For the text-containing cell, return its midpoint in [X, Y] coordinate format. 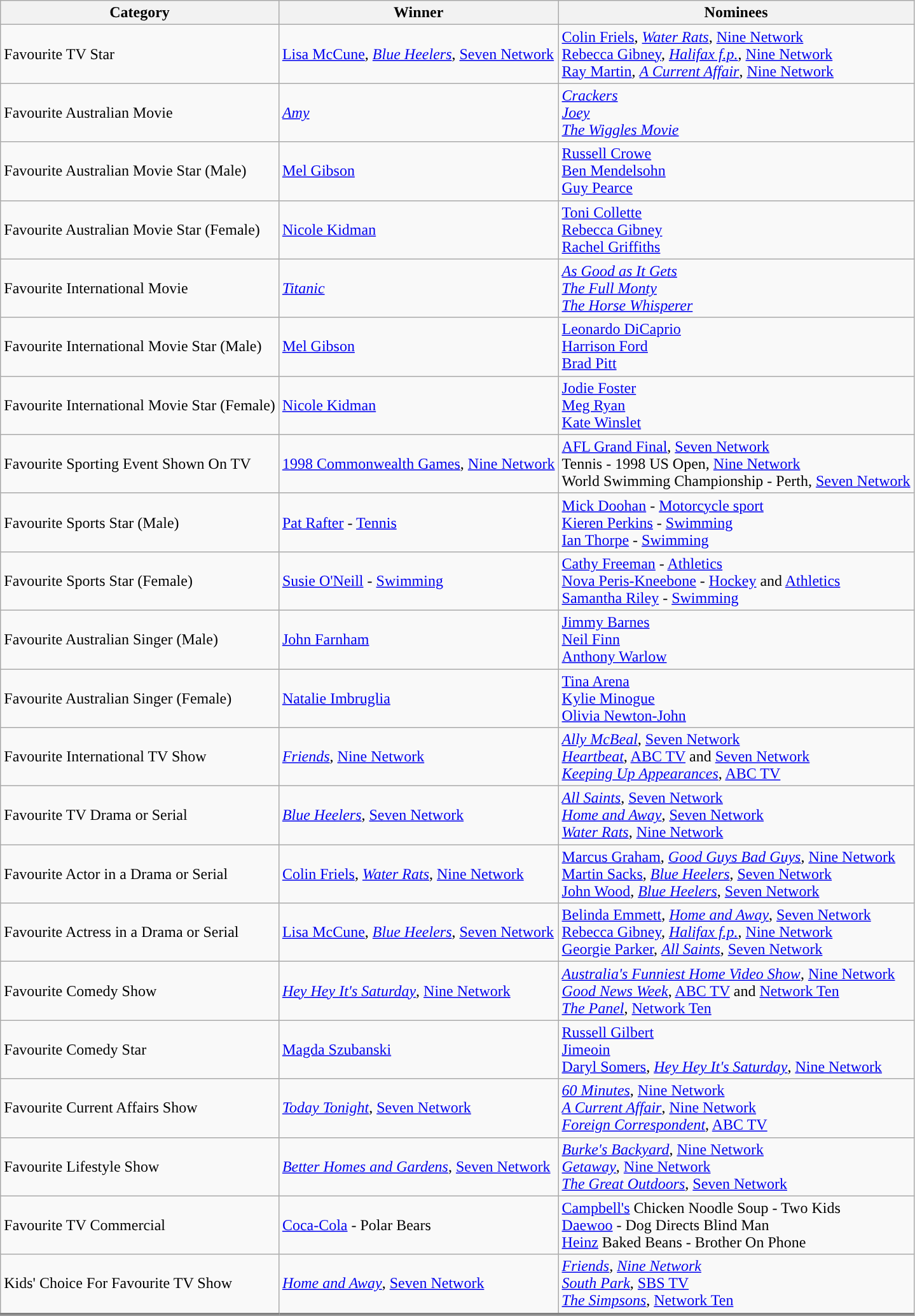
Amy [418, 113]
1998 Commonwealth Games, Nine Network [418, 464]
Cathy Freeman - AthleticsNova Peris-Kneebone - Hockey and AthleticsSamantha Riley - Swimming [736, 581]
Today Tonight, Seven Network [418, 1108]
Colin Friels, Water Rats, Nine Network [418, 874]
Pat Rafter - Tennis [418, 522]
Favourite TV Commercial [140, 1225]
Magda Szubanski [418, 1049]
Favourite Sports Star (Female) [140, 581]
John Farnham [418, 639]
Favourite Comedy Show [140, 991]
Favourite International TV Show [140, 757]
Better Homes and Gardens, Seven Network [418, 1167]
Nominees [736, 13]
As Good as It GetsThe Full MontyThe Horse Whisperer [736, 288]
Favourite Actress in a Drama or Serial [140, 932]
Natalie Imbruglia [418, 698]
Winner [418, 13]
Friends, Nine Network [418, 757]
Category [140, 13]
Favourite Australian Singer (Female) [140, 698]
Mick Doohan - Motorcycle sportKieren Perkins - SwimmingIan Thorpe - Swimming [736, 522]
Favourite Lifestyle Show [140, 1167]
Toni ColletteRebecca GibneyRachel Griffiths [736, 230]
Favourite Australian Movie Star (Female) [140, 230]
Favourite International Movie Star (Female) [140, 405]
CrackersJoeyThe Wiggles Movie [736, 113]
Hey Hey It's Saturday, Nine Network [418, 991]
Tina ArenaKylie MinogueOlivia Newton-John [736, 698]
Favourite Comedy Star [140, 1049]
Favourite Sporting Event Shown On TV [140, 464]
Favourite TV Star [140, 54]
Leonardo DiCaprioHarrison FordBrad Pitt [736, 347]
Blue Heelers, Seven Network [418, 815]
Favourite Australian Movie Star (Male) [140, 171]
Russell CroweBen MendelsohnGuy Pearce [736, 171]
Favourite Actor in a Drama or Serial [140, 874]
Susie O'Neill - Swimming [418, 581]
Ally McBeal, Seven NetworkHeartbeat, ABC TV and Seven NetworkKeeping Up Appearances, ABC TV [736, 757]
Burke's Backyard, Nine NetworkGetaway, Nine NetworkThe Great Outdoors, Seven Network [736, 1167]
Favourite Australian Singer (Male) [140, 639]
Jodie FosterMeg RyanKate Winslet [736, 405]
Titanic [418, 288]
Colin Friels, Water Rats, Nine NetworkRebecca Gibney, Halifax f.p., Nine NetworkRay Martin, A Current Affair, Nine Network [736, 54]
Favourite TV Drama or Serial [140, 815]
All Saints, Seven NetworkHome and Away, Seven NetworkWater Rats, Nine Network [736, 815]
Favourite Sports Star (Male) [140, 522]
Australia's Funniest Home Video Show, Nine NetworkGood News Week, ABC TV and Network TenThe Panel, Network Ten [736, 991]
Russell GilbertJimeoinDaryl Somers, Hey Hey It's Saturday, Nine Network [736, 1049]
Favourite International Movie [140, 288]
Friends, Nine NetworkSouth Park, SBS TVThe Simpsons, Network Ten [736, 1285]
Favourite Current Affairs Show [140, 1108]
Coca-Cola - Polar Bears [418, 1225]
Belinda Emmett, Home and Away, Seven NetworkRebecca Gibney, Halifax f.p., Nine NetworkGeorgie Parker, All Saints, Seven Network [736, 932]
Jimmy BarnesNeil FinnAnthony Warlow [736, 639]
Kids' Choice For Favourite TV Show [140, 1285]
Favourite Australian Movie [140, 113]
Favourite International Movie Star (Male) [140, 347]
60 Minutes, Nine NetworkA Current Affair, Nine NetworkForeign Correspondent, ABC TV [736, 1108]
Home and Away, Seven Network [418, 1285]
AFL Grand Final, Seven NetworkTennis - 1998 US Open, Nine NetworkWorld Swimming Championship - Perth, Seven Network [736, 464]
Campbell's Chicken Noodle Soup - Two KidsDaewoo - Dog Directs Blind Man Heinz Baked Beans - Brother On Phone [736, 1225]
Marcus Graham, Good Guys Bad Guys, Nine NetworkMartin Sacks, Blue Heelers, Seven NetworkJohn Wood, Blue Heelers, Seven Network [736, 874]
